Determine the (x, y) coordinate at the center of the cell enclosing the given text.  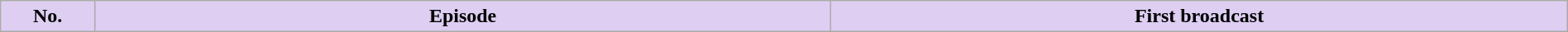
No. (48, 16)
First broadcast (1199, 16)
Episode (462, 16)
